Search for the cell housing the specified text and yield its (X, Y) center coordinate. 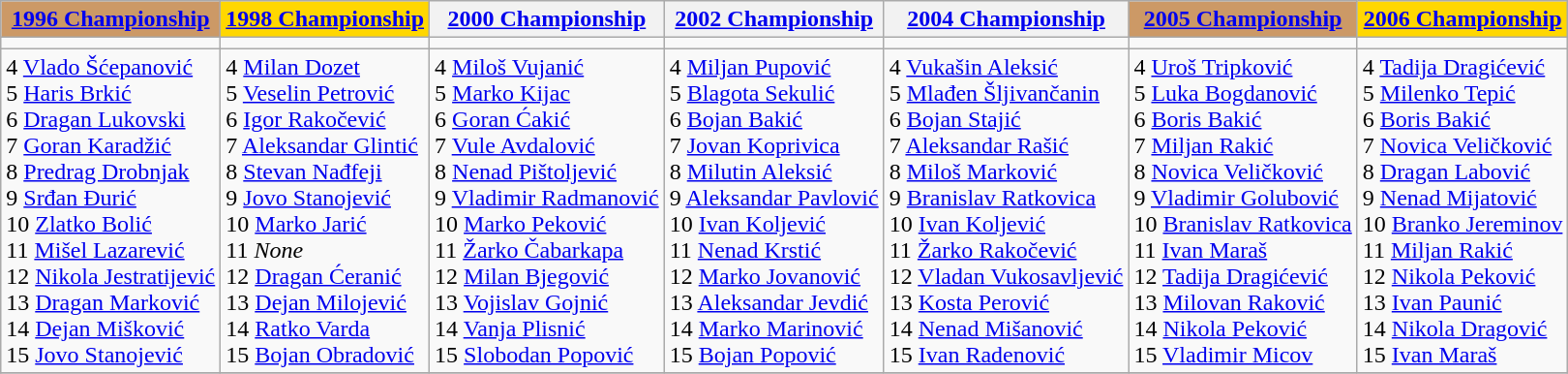
2006 Championship (1462, 19)
2004 Championship (1007, 19)
2000 Championship (548, 19)
2005 Championship (1243, 19)
1998 Championship (325, 19)
2002 Championship (774, 19)
1996 Championship (110, 19)
